For the text-containing cell, return its midpoint in (X, Y) coordinate format. 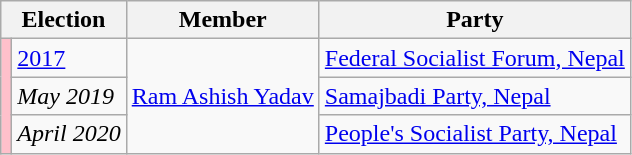
Member (222, 20)
Party (474, 20)
Federal Socialist Forum, Nepal (474, 58)
April 2020 (69, 134)
Election (64, 20)
2017 (69, 58)
May 2019 (69, 96)
Ram Ashish Yadav (222, 96)
Samajbadi Party, Nepal (474, 96)
People's Socialist Party, Nepal (474, 134)
